Output the (x, y) coordinate of the center of the cell containing the given text.  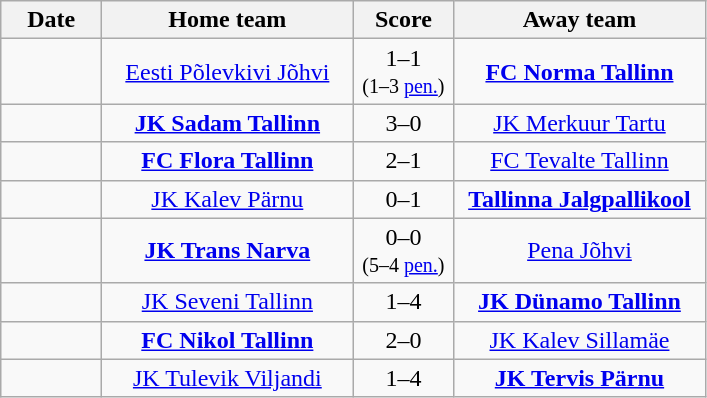
JK Sadam Tallinn (228, 123)
FC Norma Tallinn (580, 72)
JK Dünamo Tallinn (580, 302)
2–0 (404, 340)
2–1 (404, 161)
JK Kalev Pärnu (228, 199)
JK Tulevik Viljandi (228, 378)
JK Tervis Pärnu (580, 378)
FC Flora Tallinn (228, 161)
1–1(1–3 pen.) (404, 72)
Pena Jõhvi (580, 250)
0–1 (404, 199)
Home team (228, 20)
0–0(5–4 pen.) (404, 250)
Eesti Põlevkivi Jõhvi (228, 72)
JK Trans Narva (228, 250)
JK Merkuur Tartu (580, 123)
Score (404, 20)
Away team (580, 20)
JK Kalev Sillamäe (580, 340)
Tallinna Jalgpallikool (580, 199)
FC Nikol Tallinn (228, 340)
3–0 (404, 123)
Date (52, 20)
JK Seveni Tallinn (228, 302)
FC Tevalte Tallinn (580, 161)
